Extract the [X, Y] coordinate from the center of the cell holding the provided text.  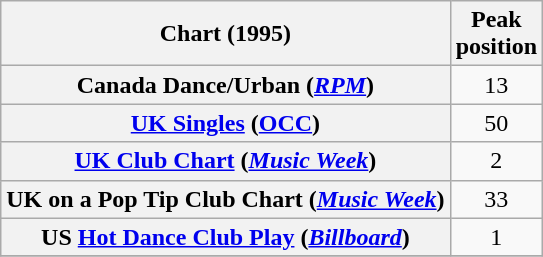
2 [496, 161]
UK Club Chart (Music Week) [226, 161]
UK Singles (OCC) [226, 123]
33 [496, 199]
Chart (1995) [226, 34]
UK on a Pop Tip Club Chart (Music Week) [226, 199]
Canada Dance/Urban (RPM) [226, 85]
US Hot Dance Club Play (Billboard) [226, 237]
13 [496, 85]
Peakposition [496, 34]
1 [496, 237]
50 [496, 123]
